Identify which cell holds the provided text, then report its (x, y) central coordinate. 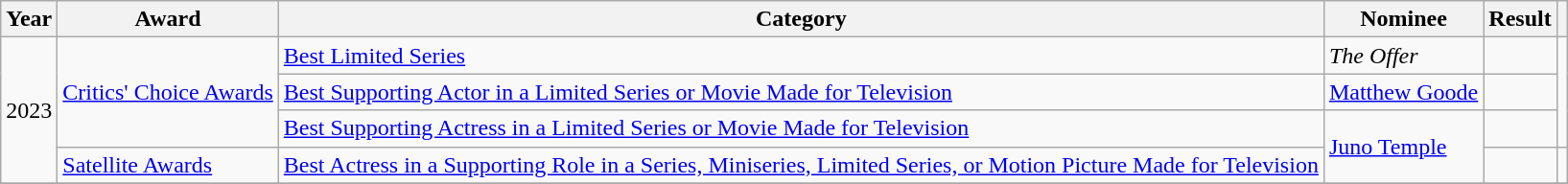
Satellite Awards (168, 165)
Result (1520, 19)
Matthew Goode (1403, 92)
The Offer (1403, 56)
Year (29, 19)
Critics' Choice Awards (168, 92)
Best Actress in a Supporting Role in a Series, Miniseries, Limited Series, or Motion Picture Made for Television (801, 165)
Award (168, 19)
Category (801, 19)
2023 (29, 110)
Best Supporting Actor in a Limited Series or Movie Made for Television (801, 92)
Best Limited Series (801, 56)
Best Supporting Actress in a Limited Series or Movie Made for Television (801, 128)
Nominee (1403, 19)
Juno Temple (1403, 147)
